Capture the cell that displays the provided text and extract its [x, y] central coordinate. 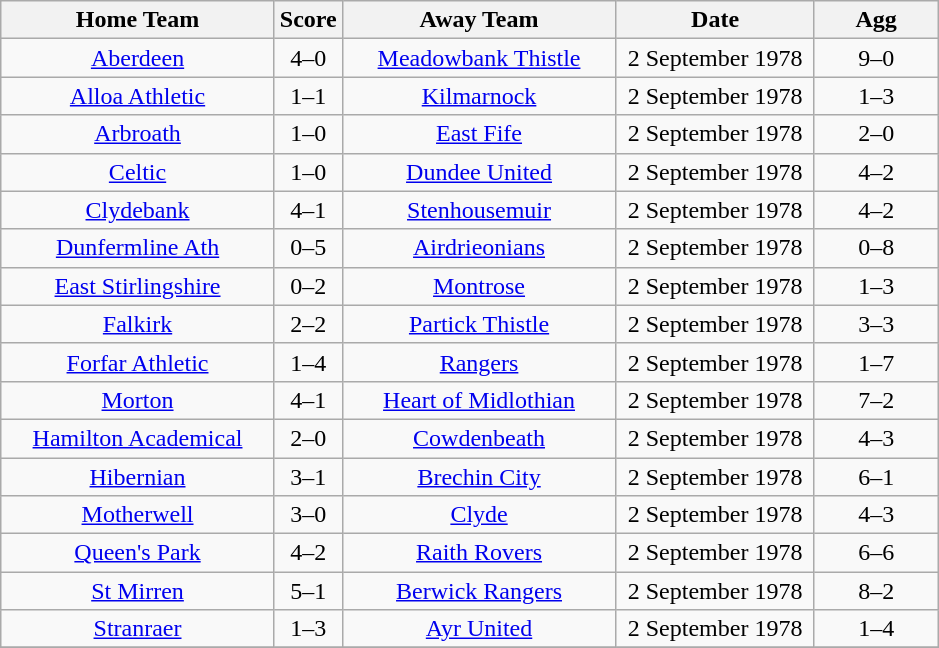
St Mirren [138, 591]
0–2 [308, 286]
5–1 [308, 591]
Score [308, 20]
Celtic [138, 172]
Hamilton Academical [138, 438]
Raith Rovers [479, 553]
Ayr United [479, 629]
Motherwell [138, 515]
Airdrieonians [479, 248]
Date [716, 20]
8–2 [876, 591]
Cowdenbeath [479, 438]
0–8 [876, 248]
Rangers [479, 362]
Forfar Athletic [138, 362]
7–2 [876, 400]
3–1 [308, 477]
Arbroath [138, 134]
Alloa Athletic [138, 96]
Stranraer [138, 629]
Aberdeen [138, 58]
3–3 [876, 324]
Dunfermline Ath [138, 248]
0–5 [308, 248]
Kilmarnock [479, 96]
Away Team [479, 20]
Clydebank [138, 210]
Berwick Rangers [479, 591]
1–1 [308, 96]
Brechin City [479, 477]
6–1 [876, 477]
6–6 [876, 553]
Queen's Park [138, 553]
Stenhousemuir [479, 210]
Hibernian [138, 477]
Home Team [138, 20]
3–0 [308, 515]
2–2 [308, 324]
Clyde [479, 515]
Meadowbank Thistle [479, 58]
Falkirk [138, 324]
East Stirlingshire [138, 286]
1–7 [876, 362]
Montrose [479, 286]
4–0 [308, 58]
Dundee United [479, 172]
9–0 [876, 58]
East Fife [479, 134]
Agg [876, 20]
Morton [138, 400]
Heart of Midlothian [479, 400]
Partick Thistle [479, 324]
